Return the (x, y) coordinate for the center point of the cell that contains the specified text.  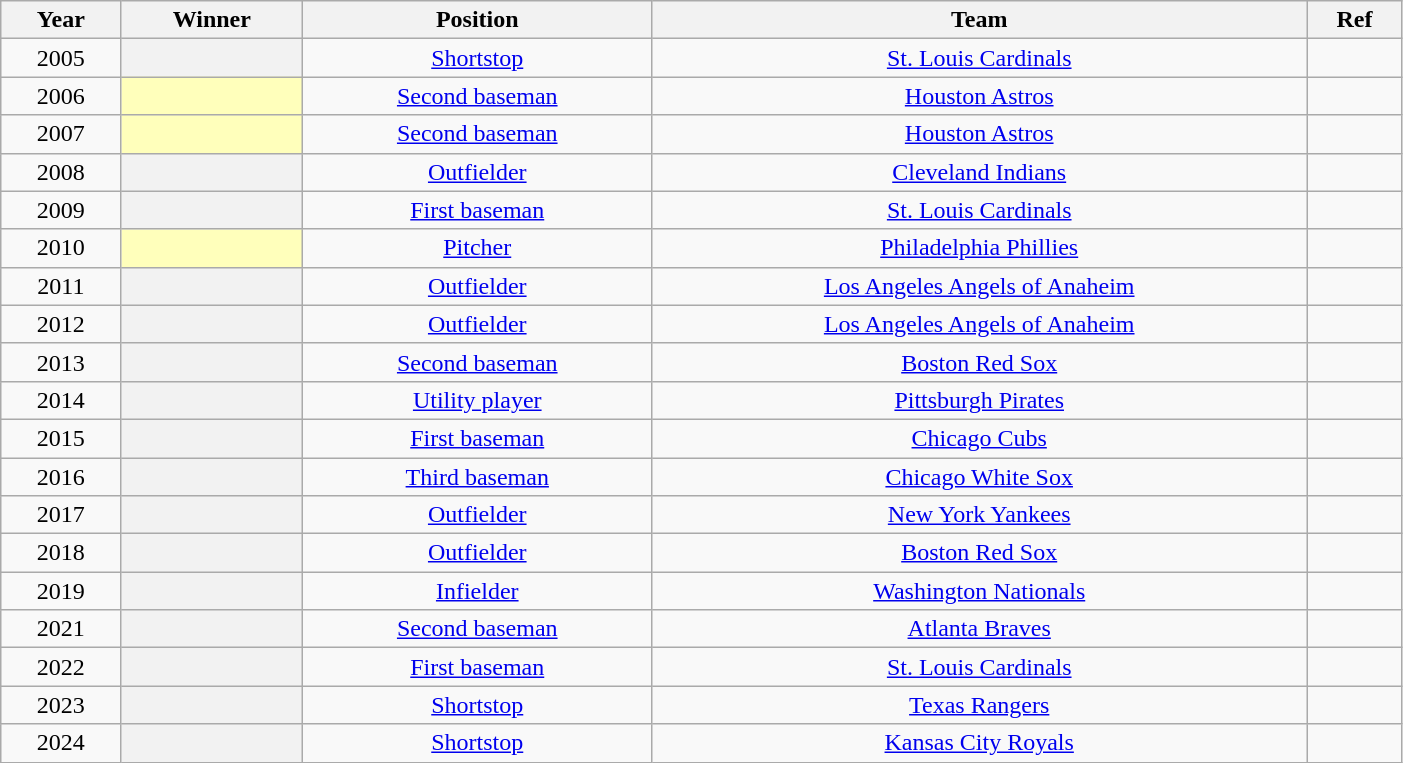
Chicago White Sox (980, 477)
Kansas City Royals (980, 743)
2013 (61, 362)
Winner (212, 20)
2011 (61, 286)
Year (61, 20)
2017 (61, 515)
Infielder (478, 591)
2007 (61, 134)
Team (980, 20)
Washington Nationals (980, 591)
2021 (61, 629)
Cleveland Indians (980, 172)
Philadelphia Phillies (980, 248)
Texas Rangers (980, 705)
Ref (1354, 20)
2024 (61, 743)
Chicago Cubs (980, 438)
2006 (61, 96)
2005 (61, 58)
2015 (61, 438)
Pitcher (478, 248)
2022 (61, 667)
Utility player (478, 400)
2019 (61, 591)
2009 (61, 210)
2023 (61, 705)
New York Yankees (980, 515)
2018 (61, 553)
Third baseman (478, 477)
2010 (61, 248)
2008 (61, 172)
2014 (61, 400)
Atlanta Braves (980, 629)
Position (478, 20)
Pittsburgh Pirates (980, 400)
2012 (61, 324)
2016 (61, 477)
